Identify which cell holds the provided text, then report its [X, Y] central coordinate. 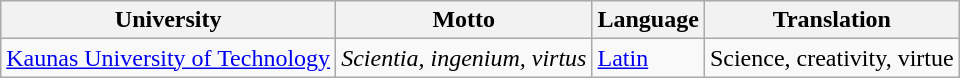
Language [648, 20]
University [168, 20]
Motto [464, 20]
Latin [648, 58]
Kaunas University of Technology [168, 58]
Science, creativity, virtue [832, 58]
Scientia, ingenium, virtus [464, 58]
Translation [832, 20]
